Provide the [x, y] coordinate of the cell's center where the given text is located.  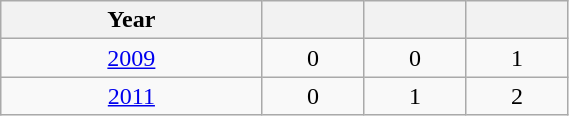
2011 [132, 96]
2 [517, 96]
2009 [132, 58]
Year [132, 20]
